From the cell containing the given text, extract its center point as [x, y] coordinate. 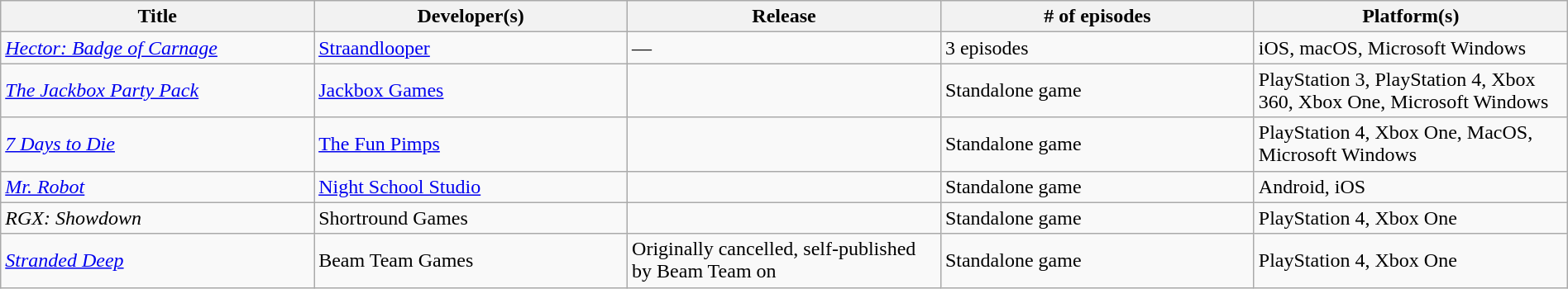
Straandlooper [471, 48]
Jackbox Games [471, 91]
Developer(s) [471, 17]
7 Days to Die [157, 144]
Beam Team Games [471, 261]
The Jackbox Party Pack [157, 91]
Platform(s) [1411, 17]
Originally cancelled, self-published by Beam Team on [784, 261]
3 episodes [1097, 48]
Shortround Games [471, 218]
Android, iOS [1411, 187]
Title [157, 17]
Stranded Deep [157, 261]
PlayStation 4, Xbox One, MacOS, Microsoft Windows [1411, 144]
PlayStation 3, PlayStation 4, Xbox 360, Xbox One, Microsoft Windows [1411, 91]
iOS, macOS, Microsoft Windows [1411, 48]
# of episodes [1097, 17]
The Fun Pimps [471, 144]
Night School Studio [471, 187]
Hector: Badge of Carnage [157, 48]
— [784, 48]
Mr. Robot [157, 187]
Release [784, 17]
RGX: Showdown [157, 218]
